Return the (X, Y) coordinate for the center point of the cell that contains the specified text.  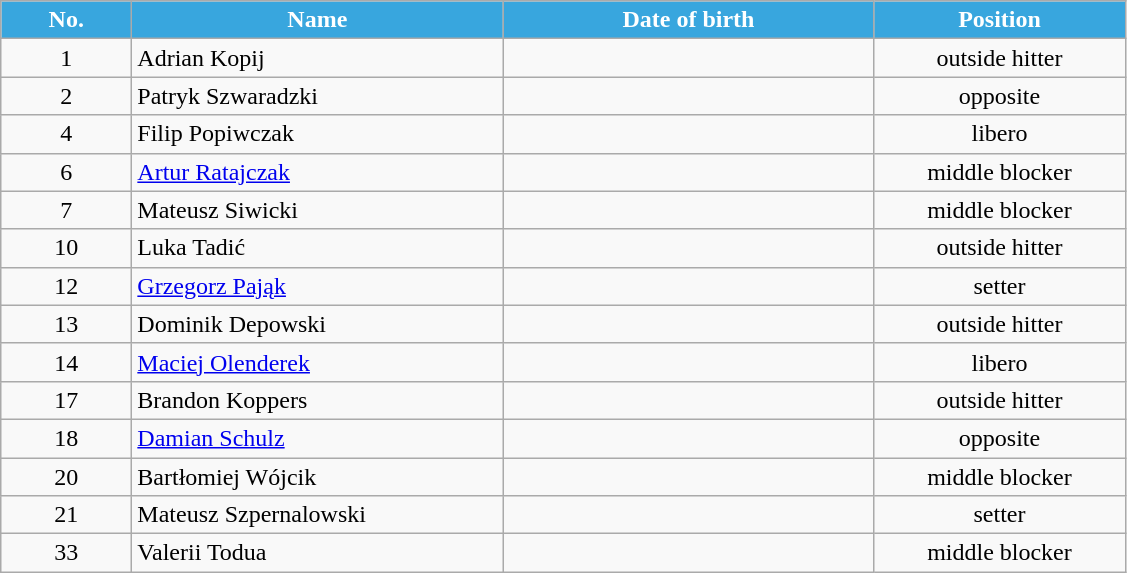
Damian Schulz (318, 438)
Mateusz Szpernalowski (318, 515)
Dominik Depowski (318, 324)
6 (66, 172)
Artur Ratajczak (318, 172)
No. (66, 20)
13 (66, 324)
20 (66, 477)
Adrian Kopij (318, 58)
1 (66, 58)
4 (66, 134)
21 (66, 515)
Luka Tadić (318, 248)
Maciej Olenderek (318, 362)
Grzegorz Pająk (318, 286)
18 (66, 438)
Position (1000, 20)
2 (66, 96)
Name (318, 20)
12 (66, 286)
7 (66, 210)
14 (66, 362)
17 (66, 400)
10 (66, 248)
Bartłomiej Wójcik (318, 477)
Brandon Koppers (318, 400)
Mateusz Siwicki (318, 210)
Valerii Todua (318, 553)
Filip Popiwczak (318, 134)
Date of birth (688, 20)
Patryk Szwaradzki (318, 96)
33 (66, 553)
